Locate the cell with the specified text and output its [x, y] center coordinate. 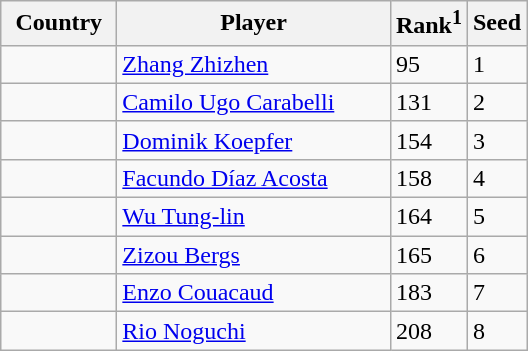
8 [496, 331]
4 [496, 178]
Enzo Couacaud [254, 293]
158 [428, 178]
154 [428, 140]
2 [496, 102]
Zizou Bergs [254, 255]
Facundo Díaz Acosta [254, 178]
183 [428, 293]
Rank1 [428, 24]
164 [428, 217]
5 [496, 217]
165 [428, 255]
Rio Noguchi [254, 331]
7 [496, 293]
3 [496, 140]
Wu Tung-lin [254, 217]
Zhang Zhizhen [254, 64]
6 [496, 255]
95 [428, 64]
Camilo Ugo Carabelli [254, 102]
1 [496, 64]
131 [428, 102]
Seed [496, 24]
Player [254, 24]
Country [59, 24]
Dominik Koepfer [254, 140]
208 [428, 331]
